For the text-containing cell, return its midpoint in (X, Y) coordinate format. 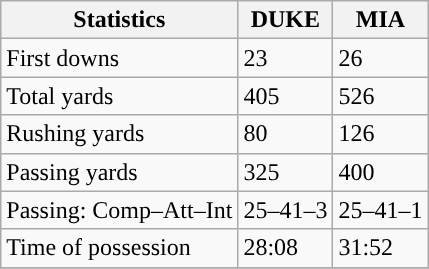
80 (286, 134)
MIA (380, 20)
25–41–3 (286, 210)
526 (380, 96)
Passing yards (120, 172)
405 (286, 96)
31:52 (380, 248)
325 (286, 172)
400 (380, 172)
First downs (120, 58)
Statistics (120, 20)
126 (380, 134)
28:08 (286, 248)
Passing: Comp–Att–Int (120, 210)
Time of possession (120, 248)
26 (380, 58)
Rushing yards (120, 134)
Total yards (120, 96)
DUKE (286, 20)
23 (286, 58)
25–41–1 (380, 210)
